Extract the (x, y) coordinate from the center of the cell holding the provided text.  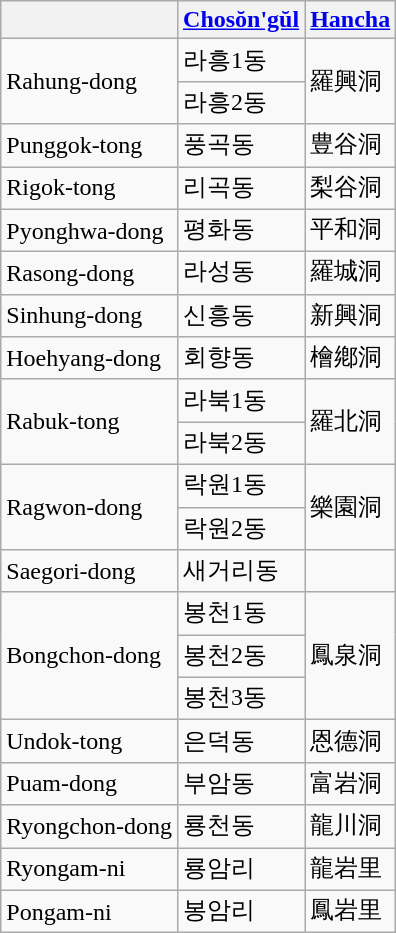
신흥동 (242, 316)
平和洞 (350, 230)
락원2동 (242, 528)
鳳泉洞 (350, 656)
檜鄕洞 (350, 358)
봉천3동 (242, 698)
봉천2동 (242, 656)
龍岩里 (350, 870)
Sinhung-dong (90, 316)
Pyonghwa-dong (90, 230)
鳳岩里 (350, 912)
Puam-dong (90, 784)
룡천동 (242, 826)
새거리동 (242, 572)
羅北洞 (350, 422)
羅城洞 (350, 274)
라북2동 (242, 444)
Rahung-dong (90, 82)
회향동 (242, 358)
라성동 (242, 274)
리곡동 (242, 188)
라흥2동 (242, 102)
Ryongchon-dong (90, 826)
樂園洞 (350, 506)
富岩洞 (350, 784)
Ragwon-dong (90, 506)
羅興洞 (350, 82)
라흥1동 (242, 60)
룡암리 (242, 870)
부암동 (242, 784)
龍川洞 (350, 826)
Ryongam-ni (90, 870)
Chosŏn'gŭl (242, 20)
락원1동 (242, 486)
Rabuk-tong (90, 422)
은덕동 (242, 742)
新興洞 (350, 316)
풍곡동 (242, 146)
Punggok-tong (90, 146)
Bongchon-dong (90, 656)
豊谷洞 (350, 146)
梨谷洞 (350, 188)
Rigok-tong (90, 188)
Rasong-dong (90, 274)
Hoehyang-dong (90, 358)
라북1동 (242, 400)
Undok-tong (90, 742)
평화동 (242, 230)
Hancha (350, 20)
Pongam-ni (90, 912)
Saegori-dong (90, 572)
恩德洞 (350, 742)
봉천1동 (242, 614)
봉암리 (242, 912)
